Return (X, Y) of the center of cell containing provided text 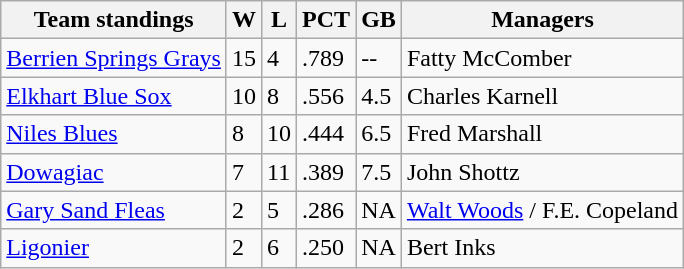
L (280, 20)
Bert Inks (542, 248)
Managers (542, 20)
.286 (326, 210)
6 (280, 248)
.389 (326, 172)
5 (280, 210)
Elkhart Blue Sox (114, 96)
Gary Sand Fleas (114, 210)
GB (379, 20)
7 (244, 172)
-- (379, 58)
6.5 (379, 134)
4 (280, 58)
Walt Woods / F.E. Copeland (542, 210)
Fatty McComber (542, 58)
11 (280, 172)
15 (244, 58)
Niles Blues (114, 134)
W (244, 20)
Ligonier (114, 248)
.444 (326, 134)
.250 (326, 248)
Charles Karnell (542, 96)
4.5 (379, 96)
John Shottz (542, 172)
Team standings (114, 20)
Fred Marshall (542, 134)
Dowagiac (114, 172)
.789 (326, 58)
7.5 (379, 172)
PCT (326, 20)
Berrien Springs Grays (114, 58)
.556 (326, 96)
